Pinpoint the cell where the given text exists, returning its (x, y) midpoint coordinate. 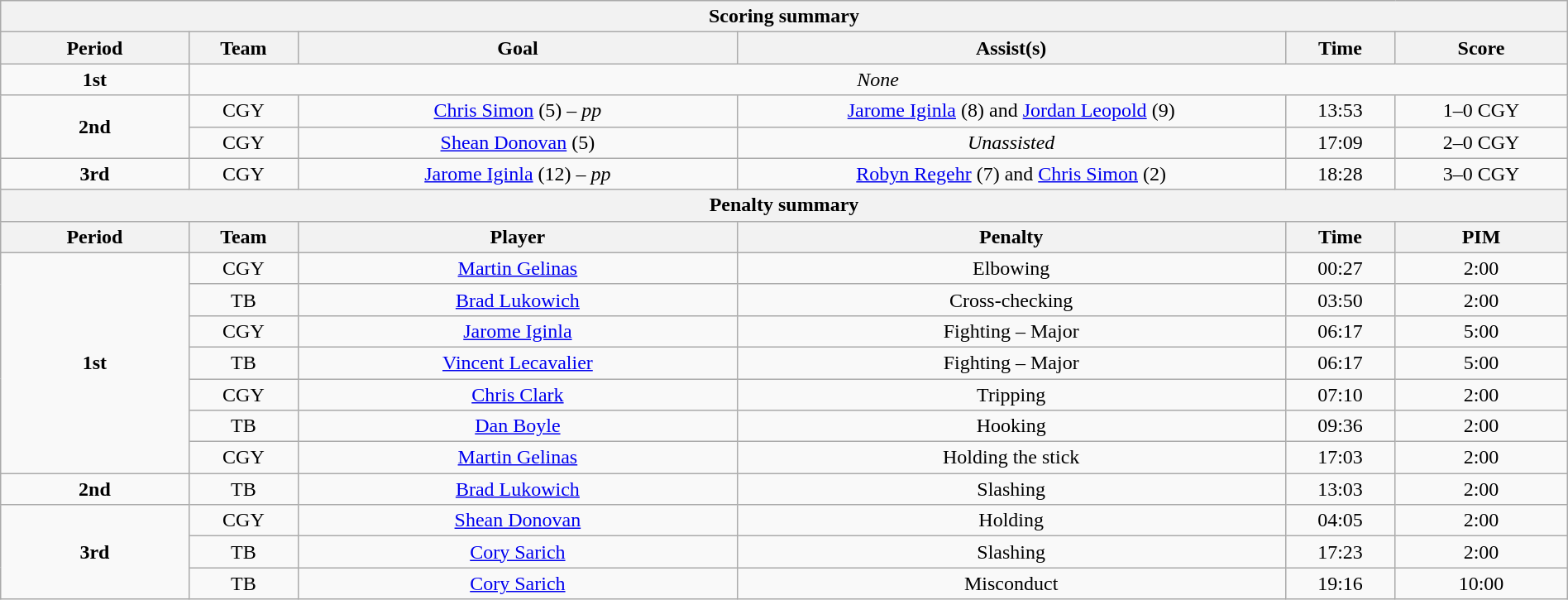
Holding (1011, 521)
2–0 CGY (1481, 142)
Player (518, 237)
Misconduct (1011, 583)
10:00 (1481, 583)
17:23 (1340, 552)
Chris Simon (5) – pp (518, 111)
Tripping (1011, 395)
Jarome Iginla (518, 331)
Scoring summary (784, 17)
Jarome Iginla (12) – pp (518, 174)
3–0 CGY (1481, 174)
Goal (518, 48)
Score (1481, 48)
Elbowing (1011, 268)
Vincent Lecavalier (518, 362)
00:27 (1340, 268)
07:10 (1340, 395)
1–0 CGY (1481, 111)
Jarome Iginla (8) and Jordan Leopold (9) (1011, 111)
17:03 (1340, 458)
19:16 (1340, 583)
Hooking (1011, 426)
Robyn Regehr (7) and Chris Simon (2) (1011, 174)
None (878, 79)
Penalty (1011, 237)
PIM (1481, 237)
17:09 (1340, 142)
18:28 (1340, 174)
Shean Donovan (518, 521)
Unassisted (1011, 142)
03:50 (1340, 300)
Holding the stick (1011, 458)
09:36 (1340, 426)
Chris Clark (518, 395)
Cross-checking (1011, 300)
Shean Donovan (5) (518, 142)
Penalty summary (784, 205)
Dan Boyle (518, 426)
04:05 (1340, 521)
13:53 (1340, 111)
Assist(s) (1011, 48)
13:03 (1340, 489)
